Capture the cell that displays the provided text and extract its [x, y] central coordinate. 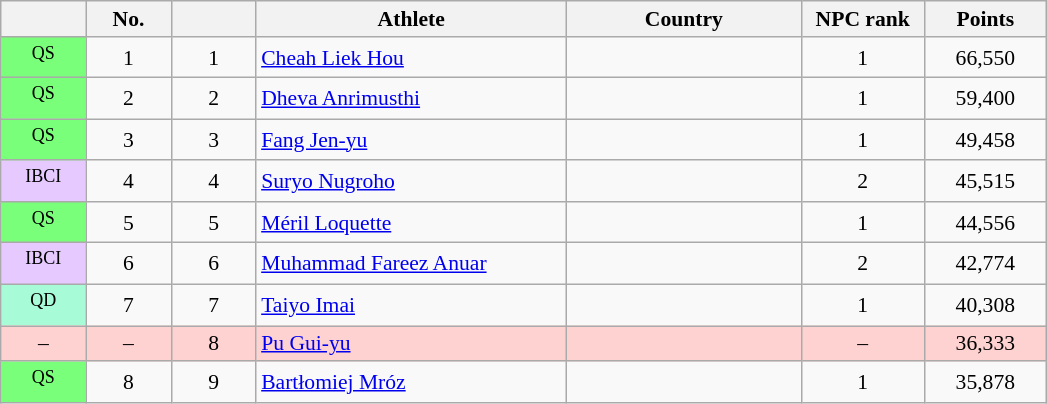
Taiyo Imai [411, 306]
49,458 [986, 140]
9 [214, 382]
59,400 [986, 98]
QD [44, 306]
NPC rank [862, 19]
Points [986, 19]
35,878 [986, 382]
Méril Loquette [411, 222]
66,550 [986, 58]
Pu Gui-yu [411, 344]
Suryo Nugroho [411, 182]
Country [684, 19]
44,556 [986, 222]
Dheva Anrimusthi [411, 98]
Muhammad Fareez Anuar [411, 264]
Athlete [411, 19]
42,774 [986, 264]
No. [128, 19]
Fang Jen-yu [411, 140]
45,515 [986, 182]
40,308 [986, 306]
Cheah Liek Hou [411, 58]
Bartłomiej Mróz [411, 382]
36,333 [986, 344]
